For the text-containing cell, return its midpoint in (X, Y) coordinate format. 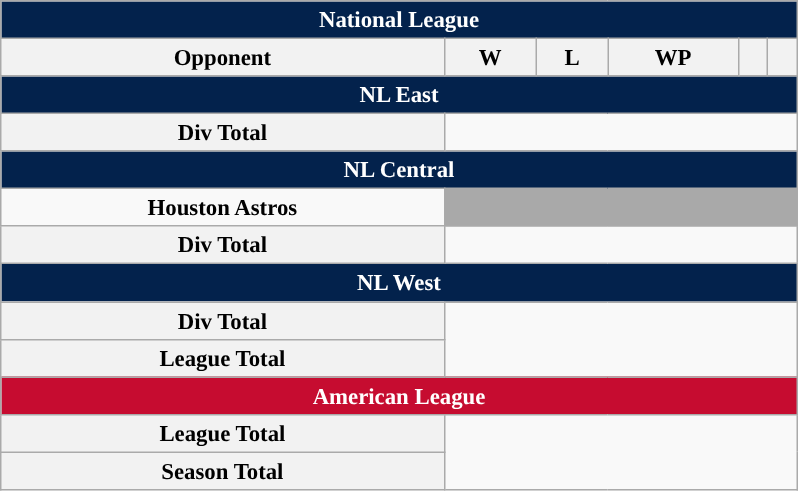
NL West (399, 283)
National League (399, 20)
Opponent (222, 58)
Houston Astros (222, 208)
L (572, 58)
American League (399, 396)
W (490, 58)
WP (674, 58)
NL East (399, 95)
NL Central (399, 170)
Season Total (222, 471)
